Return [x, y] of the center of cell containing provided text 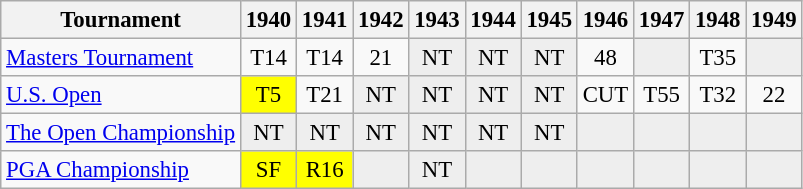
1947 [661, 20]
21 [381, 58]
1940 [268, 20]
SF [268, 170]
48 [605, 58]
1943 [437, 20]
CUT [605, 95]
1949 [774, 20]
1944 [493, 20]
Tournament [121, 20]
1948 [718, 20]
Masters Tournament [121, 58]
22 [774, 95]
1946 [605, 20]
1941 [325, 20]
T35 [718, 58]
1945 [549, 20]
T5 [268, 95]
U.S. Open [121, 95]
PGA Championship [121, 170]
R16 [325, 170]
T55 [661, 95]
T32 [718, 95]
The Open Championship [121, 133]
T21 [325, 95]
1942 [381, 20]
